Provide the [X, Y] coordinate of the cell's center where the given text is located.  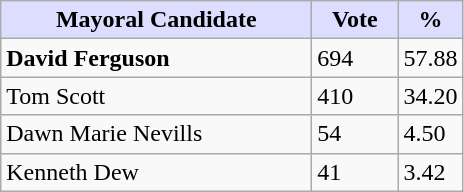
4.50 [430, 134]
Kenneth Dew [156, 172]
3.42 [430, 172]
Vote [355, 20]
34.20 [430, 96]
Tom Scott [156, 96]
54 [355, 134]
694 [355, 58]
41 [355, 172]
David Ferguson [156, 58]
Mayoral Candidate [156, 20]
Dawn Marie Nevills [156, 134]
% [430, 20]
57.88 [430, 58]
410 [355, 96]
